Search for the cell housing the specified text and yield its (X, Y) center coordinate. 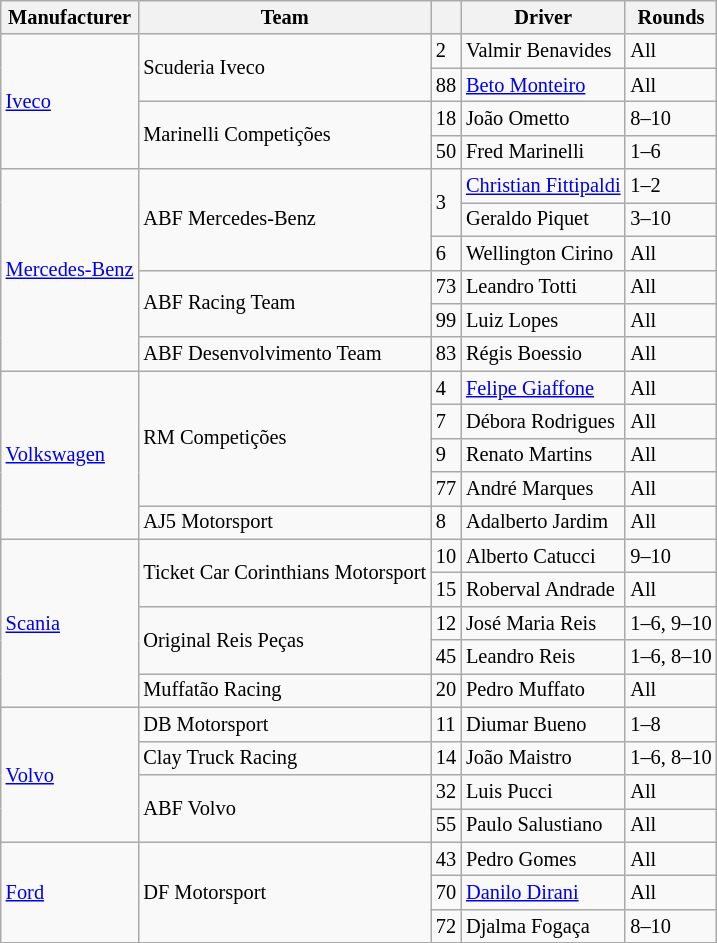
Valmir Benavides (543, 51)
Pedro Muffato (543, 690)
2 (446, 51)
32 (446, 791)
Beto Monteiro (543, 85)
12 (446, 623)
Luiz Lopes (543, 320)
Régis Boessio (543, 354)
88 (446, 85)
Christian Fittipaldi (543, 186)
50 (446, 152)
Manufacturer (70, 17)
70 (446, 892)
99 (446, 320)
AJ5 Motorsport (284, 522)
Original Reis Peças (284, 640)
6 (446, 253)
Scuderia Iveco (284, 68)
15 (446, 589)
João Maistro (543, 758)
Paulo Salustiano (543, 825)
1–6, 9–10 (670, 623)
Wellington Cirino (543, 253)
Clay Truck Racing (284, 758)
45 (446, 657)
Felipe Giaffone (543, 388)
43 (446, 859)
83 (446, 354)
Djalma Fogaça (543, 926)
Volkswagen (70, 455)
André Marques (543, 489)
Danilo Dirani (543, 892)
Leandro Totti (543, 287)
Team (284, 17)
8 (446, 522)
73 (446, 287)
Ticket Car Corinthians Motorsport (284, 572)
Mercedes-Benz (70, 270)
ABF Mercedes-Benz (284, 220)
Marinelli Competições (284, 134)
RM Competições (284, 438)
Volvo (70, 774)
ABF Volvo (284, 808)
72 (446, 926)
Driver (543, 17)
Scania (70, 623)
Renato Martins (543, 455)
1–2 (670, 186)
ABF Desenvolvimento Team (284, 354)
11 (446, 724)
Leandro Reis (543, 657)
Geraldo Piquet (543, 219)
1–8 (670, 724)
55 (446, 825)
9 (446, 455)
Roberval Andrade (543, 589)
Fred Marinelli (543, 152)
Pedro Gomes (543, 859)
20 (446, 690)
José Maria Reis (543, 623)
14 (446, 758)
Rounds (670, 17)
4 (446, 388)
77 (446, 489)
3 (446, 202)
Muffatão Racing (284, 690)
DB Motorsport (284, 724)
9–10 (670, 556)
1–6 (670, 152)
Adalberto Jardim (543, 522)
João Ometto (543, 118)
Iveco (70, 102)
18 (446, 118)
Alberto Catucci (543, 556)
Luis Pucci (543, 791)
Ford (70, 892)
ABF Racing Team (284, 304)
7 (446, 421)
10 (446, 556)
3–10 (670, 219)
Diumar Bueno (543, 724)
Débora Rodrigues (543, 421)
DF Motorsport (284, 892)
